Identify which cell holds the provided text, then report its [X, Y] central coordinate. 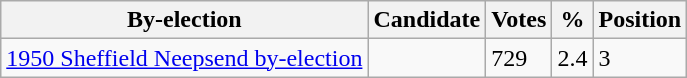
1950 Sheffield Neepsend by-election [184, 58]
Candidate [427, 20]
3 [640, 58]
2.4 [572, 58]
729 [519, 58]
% [572, 20]
Position [640, 20]
By-election [184, 20]
Votes [519, 20]
